Return the (x, y) coordinate for the center point of the cell that contains the specified text.  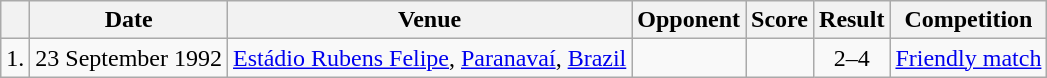
23 September 1992 (129, 58)
Competition (968, 20)
Friendly match (968, 58)
2–4 (852, 58)
Estádio Rubens Felipe, Paranavaí, Brazil (430, 58)
Venue (430, 20)
Opponent (689, 20)
Date (129, 20)
1. (16, 58)
Score (780, 20)
Result (852, 20)
